Output the (X, Y) coordinate of the center of the cell containing the given text.  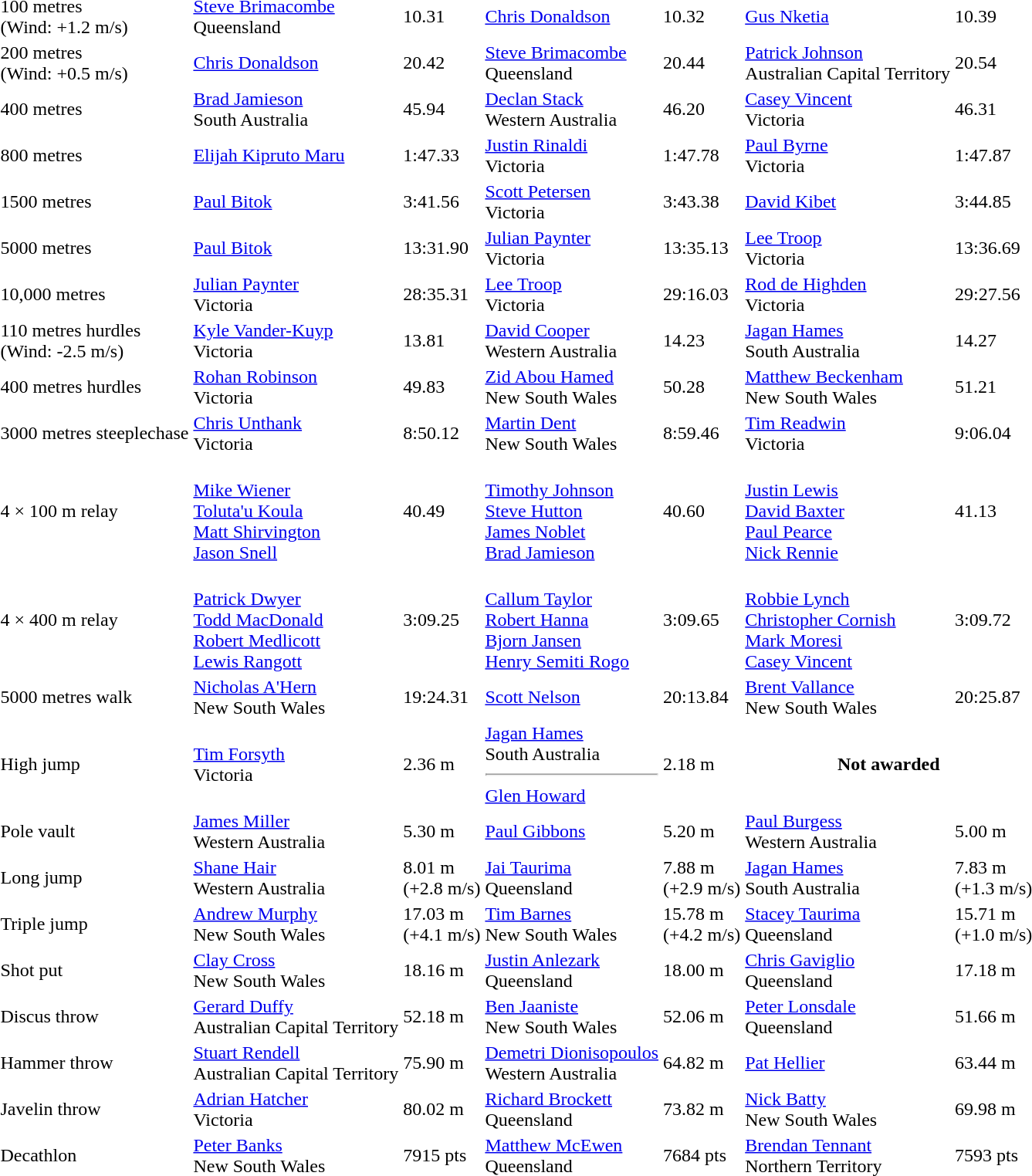
Peter LonsdaleQueensland (848, 1017)
46.20 (702, 110)
5.30 m (442, 832)
40.60 (702, 511)
64.82 m (702, 1063)
Justin LewisDavid BaxterPaul PearceNick Rennie (848, 511)
Patrick JohnsonAustralian Capital Territory (848, 63)
Clay CrossNew South Wales (296, 971)
Brad JamiesonSouth Australia (296, 110)
Timothy JohnsonSteve HuttonJames NobletBrad Jamieson (572, 511)
52.18 m (442, 1017)
Nick BattyNew South Wales (848, 1110)
James MillerWestern Australia (296, 832)
Callum TaylorRobert HannaBjorn JansenHenry Semiti Rogo (572, 620)
50.28 (702, 387)
45.94 (442, 110)
Ben JaanisteNew South Wales (572, 1017)
Elijah Kipruto Maru (296, 156)
David CooperWestern Australia (572, 341)
Stuart RendellAustralian Capital Territory (296, 1063)
20:13.84 (702, 698)
Rohan RobinsonVictoria (296, 387)
20.42 (442, 63)
Andrew MurphyNew South Wales (296, 924)
Zid Abou HamedNew South Wales (572, 387)
Jagan HamesSouth AustraliaGlen Howard (572, 764)
17.03 m (+4.1 m/s) (442, 924)
5.20 m (702, 832)
Tim BarnesNew South Wales (572, 924)
8.01 m (+2.8 m/s) (442, 878)
29:16.03 (702, 295)
Kyle Vander-KuypVictoria (296, 341)
80.02 m (442, 1110)
Chris Donaldson (296, 63)
Chris GaviglioQueensland (848, 971)
Rod de HighdenVictoria (848, 295)
Mike WienerToluta'u KoulaMatt ShirvingtonJason Snell (296, 511)
Gerard DuffyAustralian Capital Territory (296, 1017)
Tim ForsythVictoria (296, 764)
52.06 m (702, 1017)
Justin RinaldiVictoria (572, 156)
David Kibet (848, 202)
3:09.65 (702, 620)
Paul BurgessWestern Australia (848, 832)
40.49 (442, 511)
Matthew BeckenhamNew South Wales (848, 387)
19:24.31 (442, 698)
13.81 (442, 341)
Patrick DwyerTodd MacDonaldRobert MedlicottLewis Rangott (296, 620)
Nicholas A'HernNew South Wales (296, 698)
7.88 m (+2.9 m/s) (702, 878)
15.78 m (+4.2 m/s) (702, 924)
18.16 m (442, 971)
28:35.31 (442, 295)
13:35.13 (702, 248)
Paul Gibbons (572, 832)
Declan StackWestern Australia (572, 110)
Pat Hellier (848, 1063)
Chris UnthankVictoria (296, 434)
49.83 (442, 387)
Shane HairWestern Australia (296, 878)
Casey VincentVictoria (848, 110)
Martin DentNew South Wales (572, 434)
Steve BrimacombeQueensland (572, 63)
Jai TaurimaQueensland (572, 878)
2.18 m (702, 764)
Adrian HatcherVictoria (296, 1110)
20.44 (702, 63)
Paul ByrneVictoria (848, 156)
18.00 m (702, 971)
Brent VallanceNew South Wales (848, 698)
3:43.38 (702, 202)
Scott PetersenVictoria (572, 202)
73.82 m (702, 1110)
2.36 m (442, 764)
1:47.78 (702, 156)
Justin AnlezarkQueensland (572, 971)
Tim ReadwinVictoria (848, 434)
3:41.56 (442, 202)
Demetri DionisopoulosWestern Australia (572, 1063)
3:09.25 (442, 620)
13:31.90 (442, 248)
Richard BrockettQueensland (572, 1110)
75.90 m (442, 1063)
14.23 (702, 341)
Scott Nelson (572, 698)
Robbie LynchChristopher CornishMark MoresiCasey Vincent (848, 620)
8:59.46 (702, 434)
1:47.33 (442, 156)
8:50.12 (442, 434)
Stacey TaurimaQueensland (848, 924)
